Detect which cell encompasses the target text, then output its [X, Y] center coordinate. 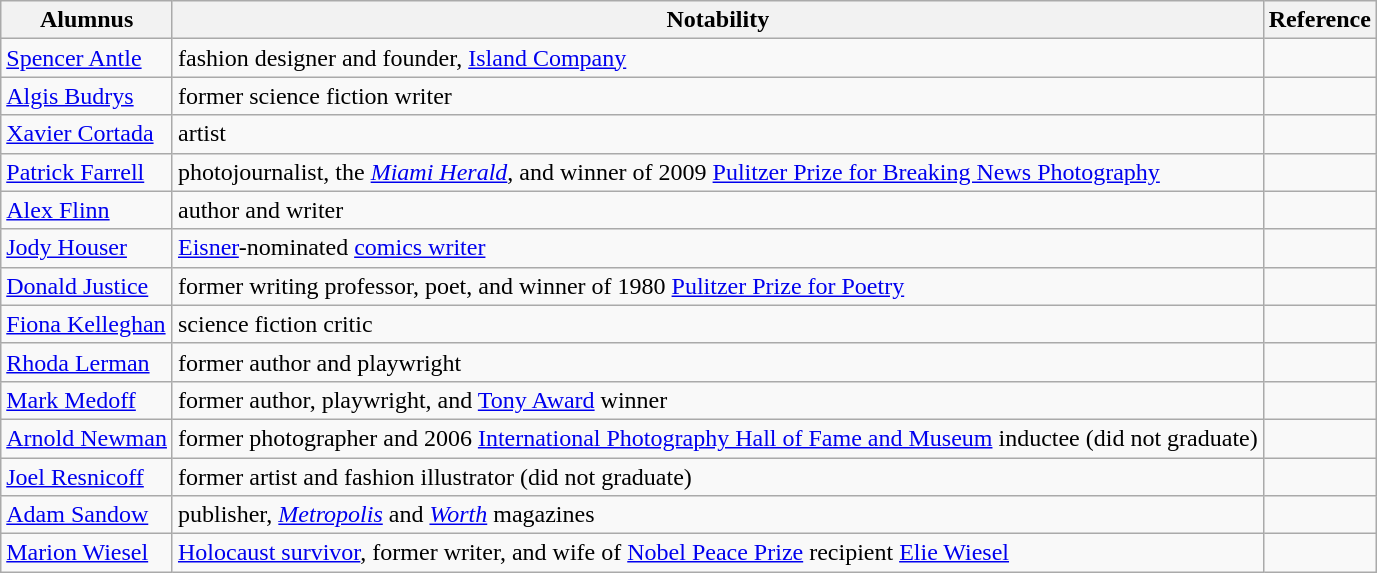
Alumnus [87, 20]
former author, playwright, and Tony Award winner [718, 400]
artist [718, 134]
Arnold Newman [87, 438]
Joel Resnicoff [87, 477]
Mark Medoff [87, 400]
former author and playwright [718, 362]
Adam Sandow [87, 515]
Algis Budrys [87, 96]
former writing professor, poet, and winner of 1980 Pulitzer Prize for Poetry [718, 286]
Spencer Antle [87, 58]
Alex Flinn [87, 210]
Jody Houser [87, 248]
former science fiction writer [718, 96]
Eisner-nominated comics writer [718, 248]
author and writer [718, 210]
Holocaust survivor, former writer, and wife of Nobel Peace Prize recipient Elie Wiesel [718, 553]
Patrick Farrell [87, 172]
Reference [1320, 20]
former photographer and 2006 International Photography Hall of Fame and Museum inductee (did not graduate) [718, 438]
Fiona Kelleghan [87, 324]
publisher, Metropolis and Worth magazines [718, 515]
former artist and fashion illustrator (did not graduate) [718, 477]
fashion designer and founder, Island Company [718, 58]
Donald Justice [87, 286]
photojournalist, the Miami Herald, and winner of 2009 Pulitzer Prize for Breaking News Photography [718, 172]
Rhoda Lerman [87, 362]
Xavier Cortada [87, 134]
Marion Wiesel [87, 553]
science fiction critic [718, 324]
Notability [718, 20]
